Find where the given text appears and provide that cell's center as [x, y] coordinate. 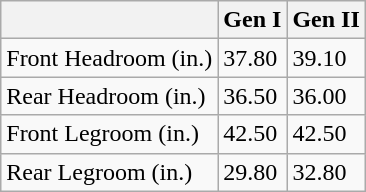
Rear Legroom (in.) [110, 172]
37.80 [252, 58]
Rear Headroom (in.) [110, 96]
Front Headroom (in.) [110, 58]
36.50 [252, 96]
Gen I [252, 20]
32.80 [326, 172]
36.00 [326, 96]
Gen II [326, 20]
29.80 [252, 172]
Front Legroom (in.) [110, 134]
39.10 [326, 58]
